Provide the [x, y] coordinate of the cell's center where the given text is located.  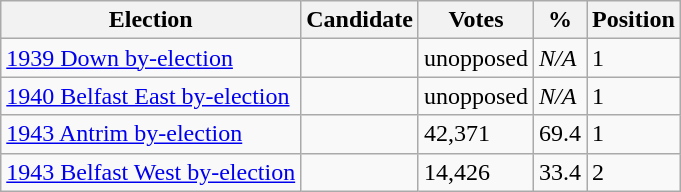
Position [634, 20]
69.4 [560, 134]
2 [634, 172]
1943 Belfast West by-election [151, 172]
% [560, 20]
1939 Down by-election [151, 58]
Election [151, 20]
1940 Belfast East by-election [151, 96]
Votes [476, 20]
33.4 [560, 172]
42,371 [476, 134]
14,426 [476, 172]
Candidate [360, 20]
1943 Antrim by-election [151, 134]
